Scan for the cell matching the given text and deliver its (x, y) coordinate at center. 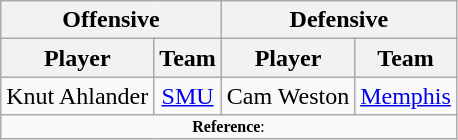
Knut Ahlander (78, 96)
Reference: (229, 127)
Cam Weston (288, 96)
SMU (188, 96)
Memphis (406, 96)
Offensive (112, 20)
Defensive (338, 20)
